Extract the (X, Y) coordinate from the center of the cell holding the provided text.  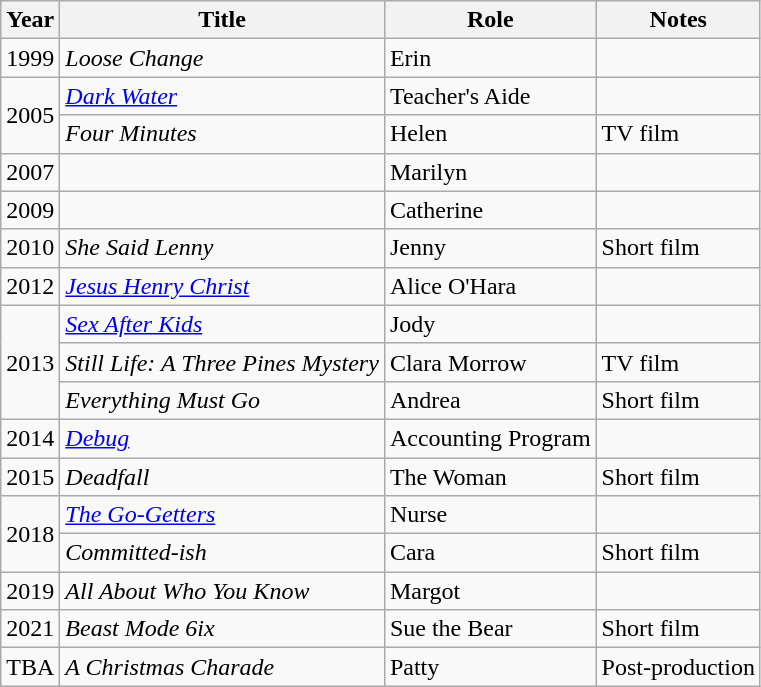
Committed-ish (222, 553)
The Woman (490, 477)
Role (490, 20)
Alice O'Hara (490, 286)
Cara (490, 553)
Teacher's Aide (490, 96)
1999 (30, 58)
Helen (490, 134)
Notes (678, 20)
Beast Mode 6ix (222, 629)
Jesus Henry Christ (222, 286)
2010 (30, 248)
Jenny (490, 248)
All About Who You Know (222, 591)
Sue the Bear (490, 629)
The Go-Getters (222, 515)
Marilyn (490, 172)
Clara Morrow (490, 362)
Deadfall (222, 477)
2018 (30, 534)
Dark Water (222, 96)
2021 (30, 629)
2012 (30, 286)
Catherine (490, 210)
A Christmas Charade (222, 667)
Andrea (490, 400)
Nurse (490, 515)
Title (222, 20)
Still Life: A Three Pines Mystery (222, 362)
Loose Change (222, 58)
Accounting Program (490, 438)
Everything Must Go (222, 400)
2013 (30, 362)
2015 (30, 477)
Four Minutes (222, 134)
Year (30, 20)
Jody (490, 324)
Patty (490, 667)
Margot (490, 591)
2007 (30, 172)
She Said Lenny (222, 248)
TBA (30, 667)
Erin (490, 58)
2019 (30, 591)
Post-production (678, 667)
2005 (30, 115)
Debug (222, 438)
2014 (30, 438)
2009 (30, 210)
Sex After Kids (222, 324)
